Pinpoint the cell where the given text exists, returning its [x, y] midpoint coordinate. 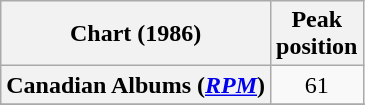
Canadian Albums (RPM) [136, 85]
Peak position [317, 34]
Chart (1986) [136, 34]
61 [317, 85]
